Find where the given text appears and provide that cell's center as [X, Y] coordinate. 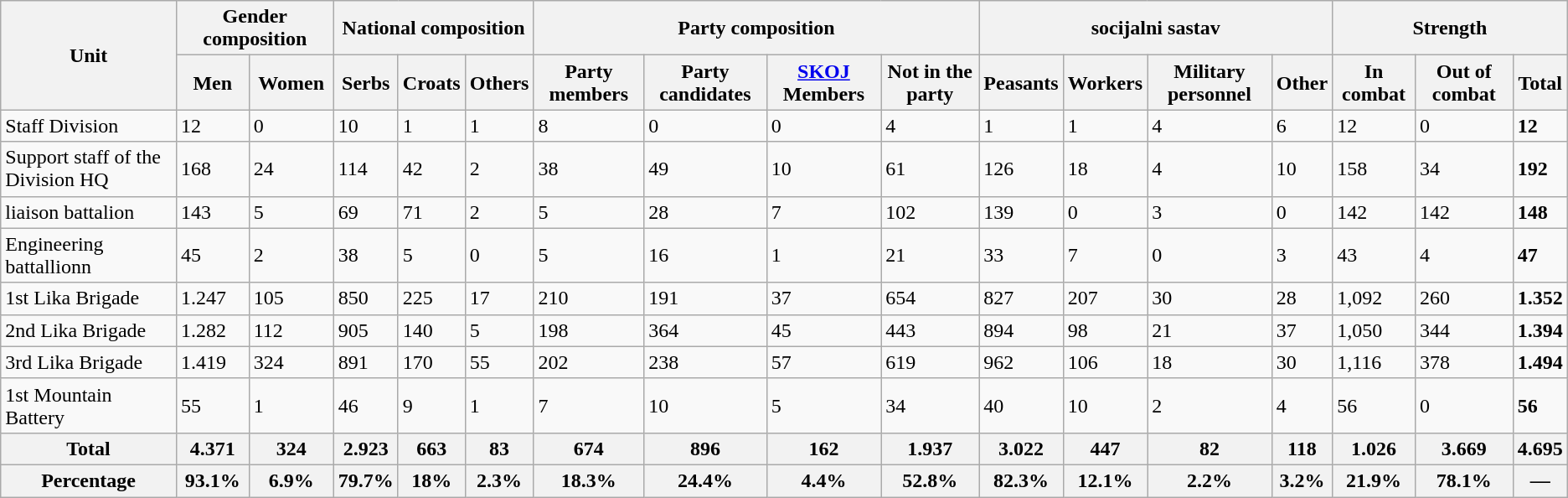
2nd Lika Brigade [89, 330]
Party candidates [705, 82]
443 [930, 330]
1.352 [1540, 298]
827 [1021, 298]
2.923 [365, 449]
344 [1464, 330]
Others [499, 82]
57 [824, 362]
24 [291, 169]
894 [1021, 330]
891 [365, 362]
liaison battalion [89, 212]
140 [431, 330]
225 [431, 298]
SKOJ Members [824, 82]
210 [589, 298]
1st Mountain Battery [89, 406]
106 [1105, 362]
Not in the party [930, 82]
16 [705, 255]
8 [589, 126]
6 [1302, 126]
1.419 [213, 362]
47 [1540, 255]
198 [589, 330]
4.371 [213, 449]
105 [291, 298]
Other [1302, 82]
Out of combat [1464, 82]
118 [1302, 449]
192 [1540, 169]
905 [365, 330]
Gender composition [255, 29]
143 [213, 212]
619 [930, 362]
896 [705, 449]
Unit [89, 55]
Staff Division [89, 126]
1.394 [1540, 330]
61 [930, 169]
18.3% [589, 480]
3.022 [1021, 449]
21.9% [1374, 480]
162 [824, 449]
98 [1105, 330]
78.1% [1464, 480]
79.7% [365, 480]
4.695 [1540, 449]
— [1540, 480]
National composition [434, 29]
46 [365, 406]
170 [431, 362]
2.2% [1210, 480]
Party members [589, 82]
4.4% [824, 480]
674 [589, 449]
In combat [1374, 82]
238 [705, 362]
83 [499, 449]
Party composition [756, 29]
Men [213, 82]
168 [213, 169]
Peasants [1021, 82]
82 [1210, 449]
24.4% [705, 480]
1,092 [1374, 298]
126 [1021, 169]
69 [365, 212]
6.9% [291, 480]
207 [1105, 298]
Percentage [89, 480]
1st Lika Brigade [89, 298]
1,116 [1374, 362]
148 [1540, 212]
9 [431, 406]
3.669 [1464, 449]
43 [1374, 255]
1.247 [213, 298]
102 [930, 212]
33 [1021, 255]
18% [431, 480]
850 [365, 298]
Engineering battallionn [89, 255]
Workers [1105, 82]
663 [431, 449]
93.1% [213, 480]
447 [1105, 449]
260 [1464, 298]
1.937 [930, 449]
Support staff of the Division HQ [89, 169]
2.3% [499, 480]
49 [705, 169]
Military personnel [1210, 82]
962 [1021, 362]
3rd Lika Brigade [89, 362]
1.494 [1540, 362]
1.026 [1374, 449]
17 [499, 298]
82.3% [1021, 480]
Strength [1451, 29]
40 [1021, 406]
202 [589, 362]
114 [365, 169]
654 [930, 298]
Serbs [365, 82]
71 [431, 212]
139 [1021, 212]
3.2% [1302, 480]
364 [705, 330]
52.8% [930, 480]
12.1% [1105, 480]
378 [1464, 362]
1,050 [1374, 330]
42 [431, 169]
1.282 [213, 330]
socijalni sastav [1156, 29]
Croats [431, 82]
112 [291, 330]
158 [1374, 169]
Women [291, 82]
191 [705, 298]
